Identify which cell holds the provided text, then report its (X, Y) central coordinate. 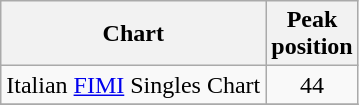
Chart (134, 34)
Peakposition (312, 34)
44 (312, 85)
Italian FIMI Singles Chart (134, 85)
